For the text-containing cell, return its midpoint in (X, Y) coordinate format. 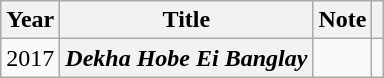
Title (186, 20)
2017 (30, 58)
Year (30, 20)
Note (342, 20)
Dekha Hobe Ei Banglay (186, 58)
